Provide the [x, y] coordinate of the cell's center where the given text is located.  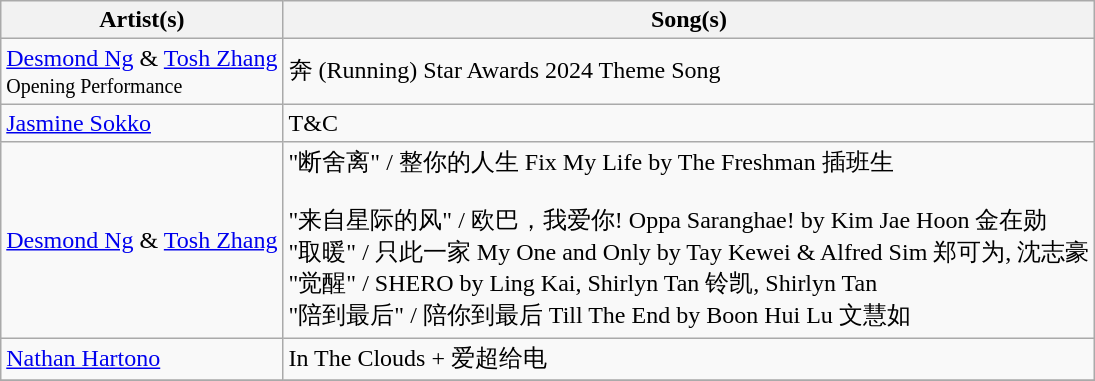
Desmond Ng & Tosh Zhang Opening Performance [142, 72]
Song(s) [689, 20]
In The Clouds + 爱超给电 [689, 360]
Jasmine Sokko [142, 123]
奔 (Running) Star Awards 2024 Theme Song [689, 72]
Artist(s) [142, 20]
T&C [689, 123]
Desmond Ng & Tosh Zhang [142, 240]
Nathan Hartono [142, 360]
